For the text-containing cell, return its midpoint in [x, y] coordinate format. 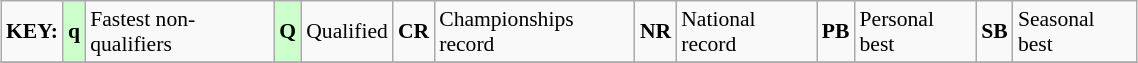
SB [994, 32]
NR [656, 32]
Q [288, 32]
CR [414, 32]
q [74, 32]
Qualified [347, 32]
Seasonal best [1075, 32]
Championships record [534, 32]
Personal best [916, 32]
National record [746, 32]
PB [836, 32]
KEY: [32, 32]
Fastest non-qualifiers [180, 32]
